Pinpoint the cell where the given text exists, returning its (x, y) midpoint coordinate. 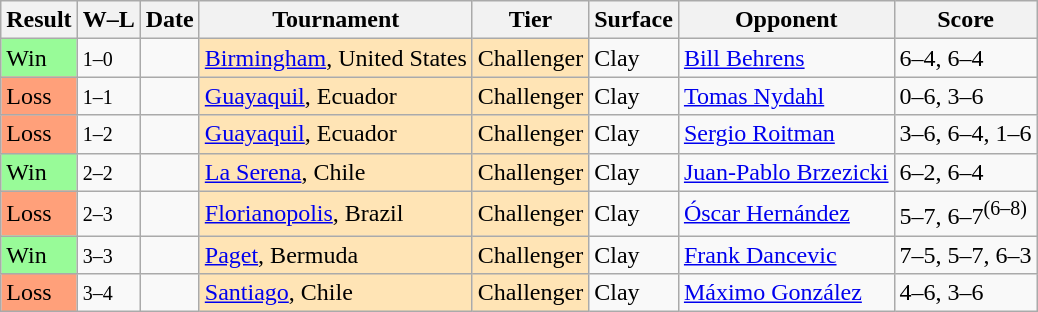
1–1 (108, 96)
Bill Behrens (786, 58)
Florianopolis, Brazil (336, 214)
Tomas Nydahl (786, 96)
3–4 (108, 293)
La Serena, Chile (336, 172)
Frank Dancevic (786, 255)
6–4, 6–4 (966, 58)
Score (966, 20)
Juan-Pablo Brzezicki (786, 172)
0–6, 3–6 (966, 96)
Result (39, 20)
3–3 (108, 255)
Tier (530, 20)
4–6, 3–6 (966, 293)
1–2 (108, 134)
Sergio Roitman (786, 134)
Óscar Hernández (786, 214)
Surface (634, 20)
Opponent (786, 20)
W–L (108, 20)
6–2, 6–4 (966, 172)
5–7, 6–7(6–8) (966, 214)
Máximo González (786, 293)
2–2 (108, 172)
Tournament (336, 20)
2–3 (108, 214)
7–5, 5–7, 6–3 (966, 255)
3–6, 6–4, 1–6 (966, 134)
Paget, Bermuda (336, 255)
Birmingham, United States (336, 58)
Date (170, 20)
Santiago, Chile (336, 293)
1–0 (108, 58)
